For the text-containing cell, return its midpoint in (X, Y) coordinate format. 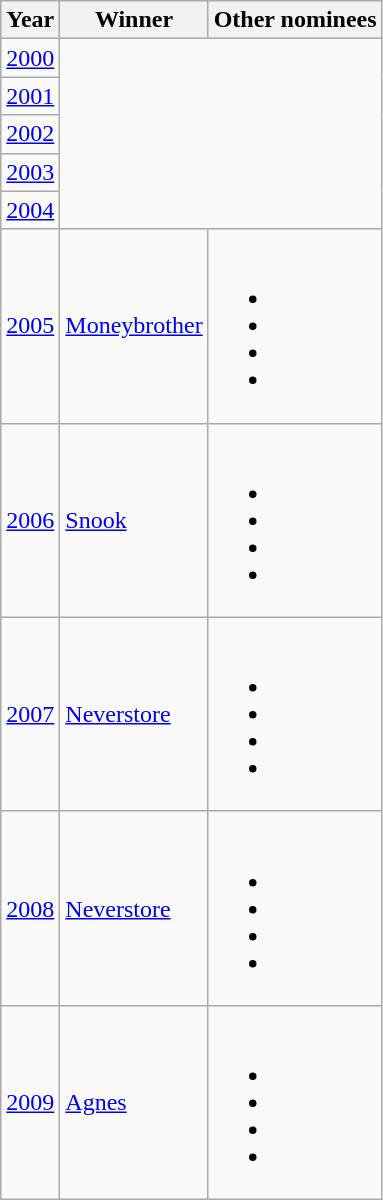
Agnes (134, 1102)
2006 (30, 520)
Moneybrother (134, 326)
2004 (30, 210)
2007 (30, 714)
2000 (30, 58)
Snook (134, 520)
2003 (30, 172)
2005 (30, 326)
2009 (30, 1102)
Winner (134, 20)
Year (30, 20)
2008 (30, 908)
2002 (30, 134)
Other nominees (295, 20)
2001 (30, 96)
